Pinpoint the cell where the given text exists, returning its (x, y) midpoint coordinate. 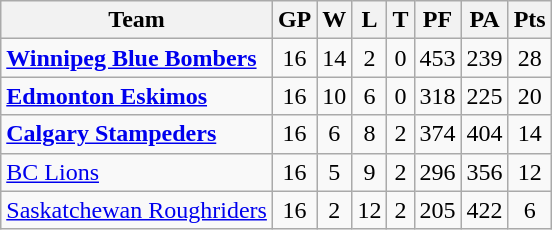
453 (438, 58)
Edmonton Eskimos (137, 96)
W (334, 20)
8 (370, 134)
Saskatchewan Roughriders (137, 210)
10 (334, 96)
5 (334, 172)
PA (484, 20)
Team (137, 20)
L (370, 20)
225 (484, 96)
296 (438, 172)
T (400, 20)
Calgary Stampeders (137, 134)
GP (294, 20)
9 (370, 172)
404 (484, 134)
239 (484, 58)
318 (438, 96)
356 (484, 172)
BC Lions (137, 172)
20 (530, 96)
422 (484, 210)
28 (530, 58)
PF (438, 20)
205 (438, 210)
Winnipeg Blue Bombers (137, 58)
374 (438, 134)
Pts (530, 20)
